From the cell containing the given text, extract its center point as [X, Y] coordinate. 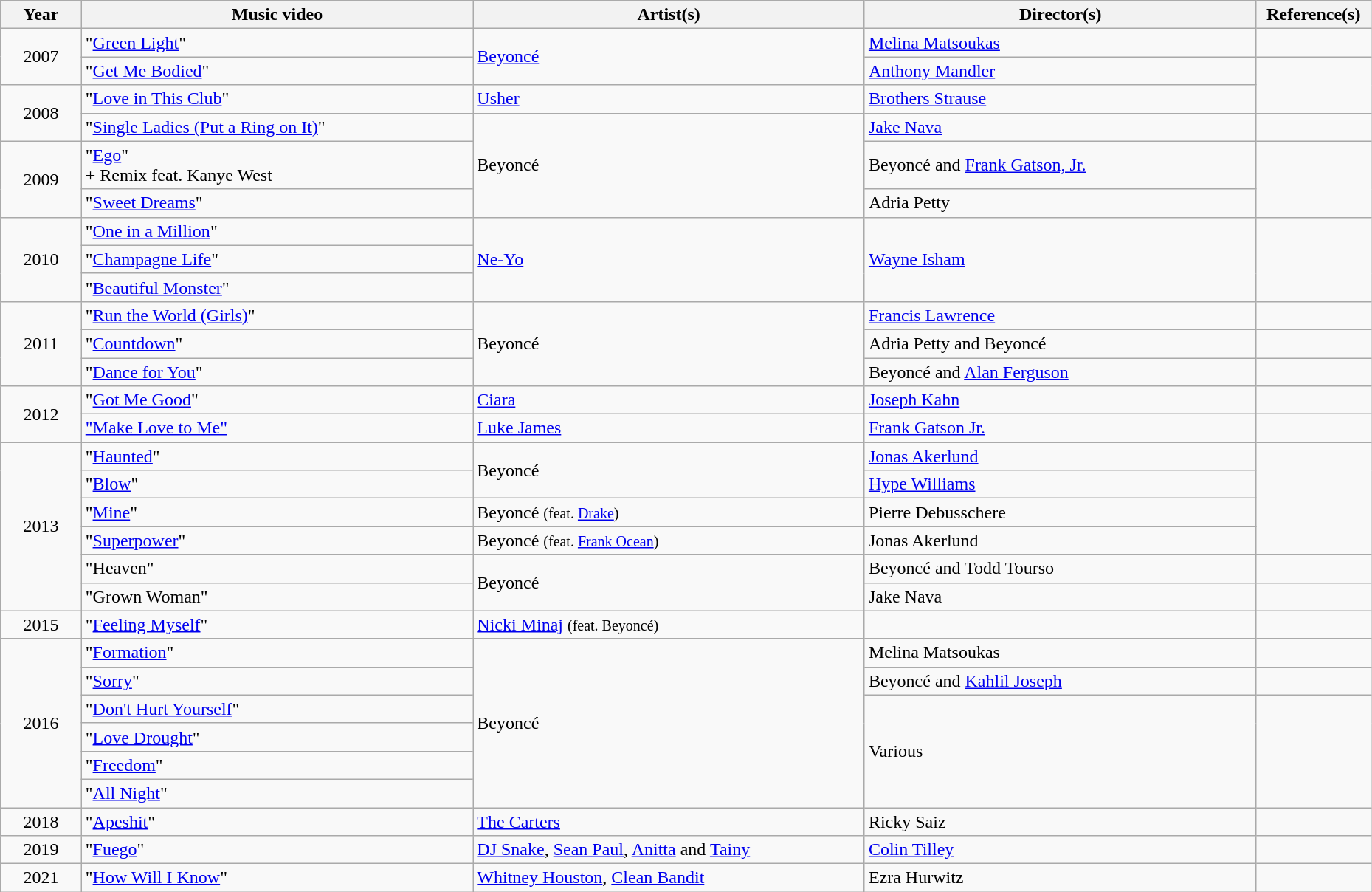
The Carters [669, 822]
"Haunted" [277, 456]
Whitney Houston, Clean Bandit [669, 878]
"Grown Woman" [277, 597]
Beyoncé and Alan Ferguson [1060, 371]
"Heaven" [277, 569]
Pierre Debusschere [1060, 512]
Ezra Hurwitz [1060, 878]
Adria Petty and Beyoncé [1060, 343]
"How Will I Know" [277, 878]
2007 [41, 57]
"Got Me Good" [277, 400]
Beyoncé (feat. Drake) [669, 512]
Nicki Minaj (feat. Beyoncé) [669, 625]
"Ego"+ Remix feat. Kanye West [277, 165]
2012 [41, 414]
"Blow" [277, 484]
2019 [41, 850]
Adria Petty [1060, 203]
"Dance for You" [277, 371]
2010 [41, 259]
2016 [41, 723]
"One in a Million" [277, 231]
"Don't Hurt Yourself" [277, 709]
Francis Lawrence [1060, 315]
2013 [41, 526]
"Sweet Dreams" [277, 203]
DJ Snake, Sean Paul, Anitta and Tainy [669, 850]
Director(s) [1060, 15]
Beyoncé and Frank Gatson, Jr. [1060, 165]
"Run the World (Girls)" [277, 315]
Anthony Mandler [1060, 71]
Brothers Strause [1060, 99]
"All Night" [277, 793]
"Beautiful Monster" [277, 287]
"Countdown" [277, 343]
"Freedom" [277, 765]
Music video [277, 15]
2021 [41, 878]
2015 [41, 625]
"Feeling Myself" [277, 625]
"Love Drought" [277, 737]
"Champagne Life" [277, 259]
Colin Tilley [1060, 850]
"Love in This Club" [277, 99]
Beyoncé and Todd Tourso [1060, 569]
2011 [41, 343]
Ne-Yo [669, 259]
Luke James [669, 428]
Usher [669, 99]
Artist(s) [669, 15]
2009 [41, 179]
"Fuego" [277, 850]
"Single Ladies (Put a Ring on It)" [277, 127]
Frank Gatson Jr. [1060, 428]
2008 [41, 113]
Ciara [669, 400]
Year [41, 15]
"Make Love to Me" [277, 428]
Beyoncé and Kahlil Joseph [1060, 681]
Joseph Kahn [1060, 400]
"Apeshit" [277, 822]
Various [1060, 751]
Hype Williams [1060, 484]
"Green Light" [277, 43]
"Superpower" [277, 541]
"Formation" [277, 653]
2018 [41, 822]
"Mine" [277, 512]
Beyoncé (feat. Frank Ocean) [669, 541]
Wayne Isham [1060, 259]
"Get Me Bodied" [277, 71]
Ricky Saiz [1060, 822]
Reference(s) [1314, 15]
"Sorry" [277, 681]
